Pinpoint the cell where the given text exists, returning its [x, y] midpoint coordinate. 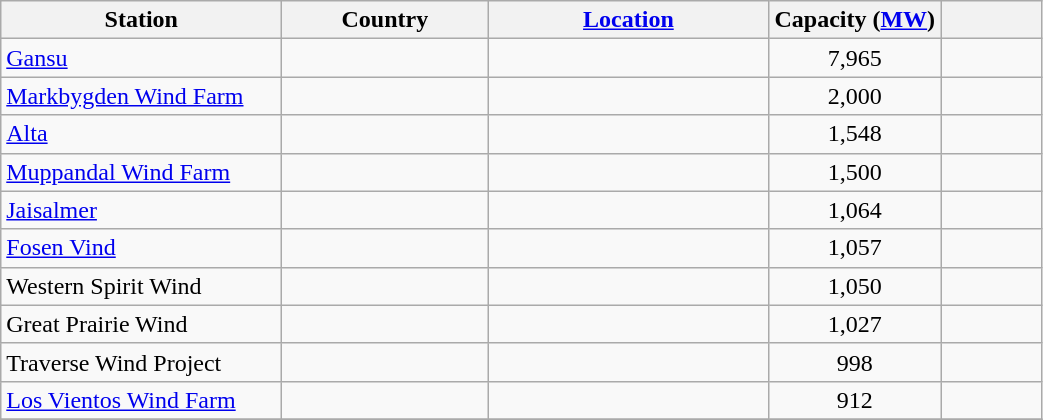
Markbygden Wind Farm [142, 96]
1,064 [855, 210]
Gansu [142, 58]
1,057 [855, 248]
998 [855, 362]
1,548 [855, 134]
2,000 [855, 96]
7,965 [855, 58]
Traverse Wind Project [142, 362]
Country [385, 20]
Great Prairie Wind [142, 324]
Location [628, 20]
Los Vientos Wind Farm [142, 400]
Alta [142, 134]
912 [855, 400]
Fosen Vind [142, 248]
1,050 [855, 286]
Station [142, 20]
1,027 [855, 324]
Muppandal Wind Farm [142, 172]
1,500 [855, 172]
Western Spirit Wind [142, 286]
Capacity (MW) [855, 20]
Jaisalmer [142, 210]
